Capture the cell that displays the provided text and extract its (x, y) central coordinate. 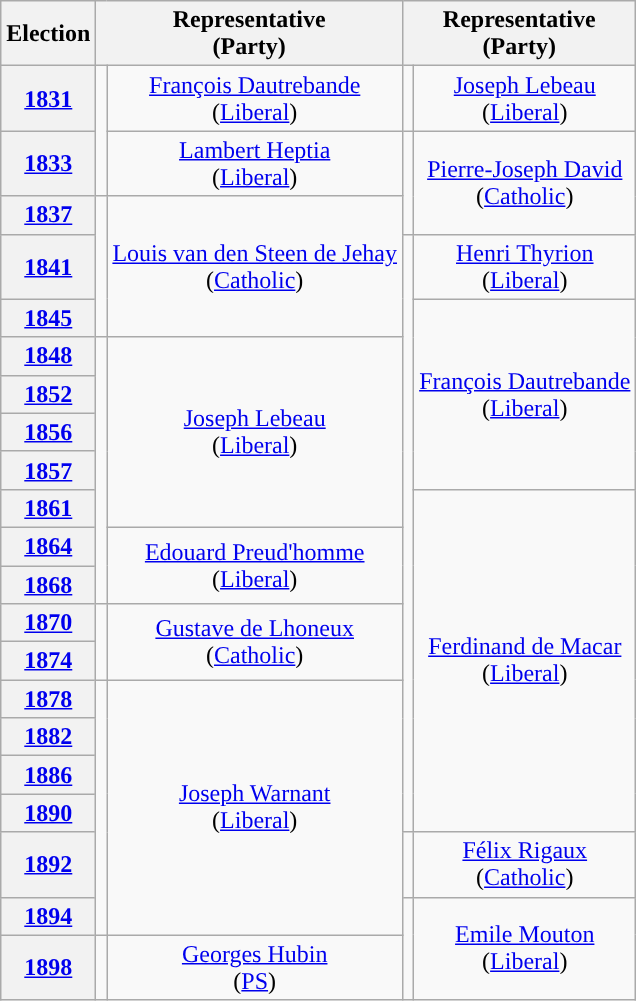
1841 (48, 266)
1864 (48, 546)
1894 (48, 916)
1890 (48, 813)
Edouard Preud'homme(Liberal) (255, 565)
1848 (48, 356)
Louis van den Steen de Jehay(Catholic) (255, 266)
Ferdinand de Macar(Liberal) (525, 660)
Henri Thyrion(Liberal) (525, 266)
Gustave de Lhoneux(Catholic) (255, 642)
1886 (48, 775)
Emile Mouton(Liberal) (525, 948)
1845 (48, 318)
1833 (48, 164)
1852 (48, 394)
Joseph Warnant(Liberal) (255, 808)
Georges Hubin(PS) (255, 968)
1857 (48, 470)
1870 (48, 623)
Election (48, 34)
1892 (48, 864)
1882 (48, 737)
Pierre-Joseph David(Catholic) (525, 182)
1874 (48, 661)
1831 (48, 98)
Félix Rigaux(Catholic) (525, 864)
1878 (48, 699)
1861 (48, 508)
1856 (48, 432)
1837 (48, 215)
1868 (48, 585)
Lambert Heptia(Liberal) (255, 164)
1898 (48, 968)
